Determine the [X, Y] coordinate at the center of the cell enclosing the given text.  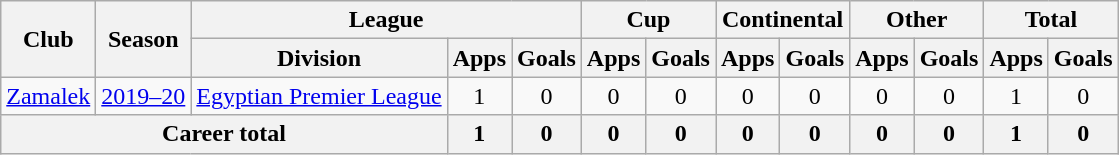
Division [319, 58]
Season [144, 39]
League [386, 20]
Career total [224, 134]
Continental [783, 20]
Club [48, 39]
2019–20 [144, 96]
Total [1051, 20]
Cup [648, 20]
Zamalek [48, 96]
Egyptian Premier League [319, 96]
Other [917, 20]
